From the cell containing the given text, extract its center point as (x, y) coordinate. 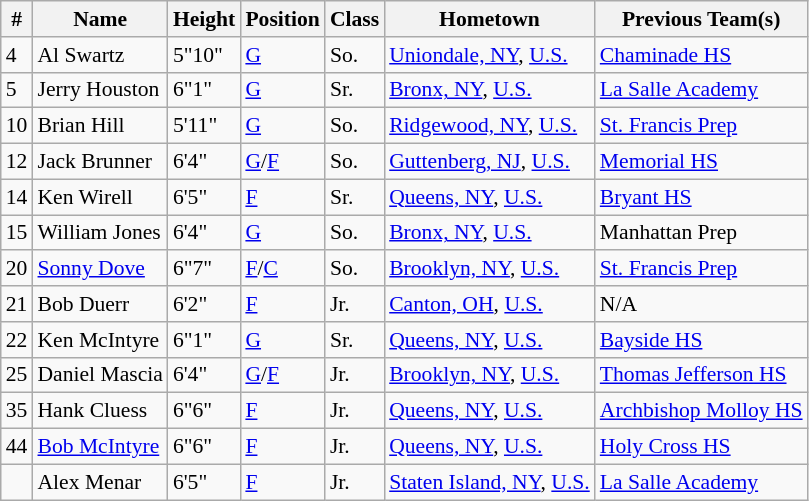
Alex Menar (100, 482)
Height (204, 19)
Archbishop Molloy HS (702, 411)
Ken McIntyre (100, 340)
Bob Duerr (100, 304)
Staten Island, NY, U.S. (490, 482)
Holy Cross HS (702, 447)
Brian Hill (100, 126)
14 (17, 197)
5"10" (204, 55)
Position (282, 19)
Bob McIntyre (100, 447)
Bayside HS (702, 340)
Canton, OH, U.S. (490, 304)
25 (17, 375)
Ridgewood, NY, U.S. (490, 126)
Name (100, 19)
Daniel Mascia (100, 375)
5 (17, 90)
6'2" (204, 304)
12 (17, 162)
Jerry Houston (100, 90)
F/C (282, 269)
Manhattan Prep (702, 233)
44 (17, 447)
Memorial HS (702, 162)
Uniondale, NY, U.S. (490, 55)
Thomas Jefferson HS (702, 375)
35 (17, 411)
Guttenberg, NJ, U.S. (490, 162)
Chaminade HS (702, 55)
Ken Wirell (100, 197)
Al Swartz (100, 55)
21 (17, 304)
20 (17, 269)
Previous Team(s) (702, 19)
Hank Cluess (100, 411)
Class (354, 19)
6"7" (204, 269)
William Jones (100, 233)
Jack Brunner (100, 162)
15 (17, 233)
10 (17, 126)
Bryant HS (702, 197)
5'11" (204, 126)
# (17, 19)
Hometown (490, 19)
Sonny Dove (100, 269)
4 (17, 55)
22 (17, 340)
N/A (702, 304)
